Provide the (x, y) coordinate of the cell's center where the given text is located.  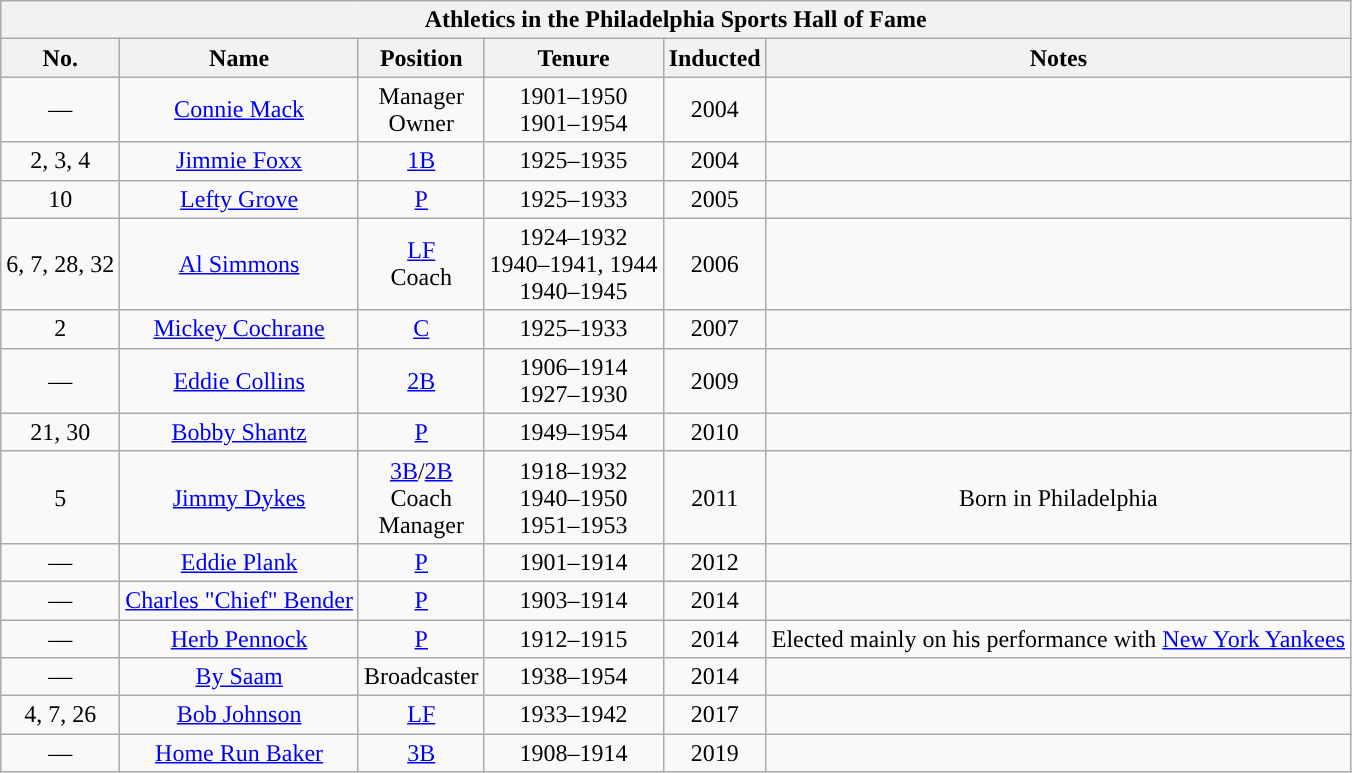
LFCoach (421, 264)
2007 (714, 329)
Name (240, 58)
2019 (714, 753)
Inducted (714, 58)
4, 7, 26 (60, 715)
Eddie Collins (240, 380)
Bobby Shantz (240, 432)
Notes (1058, 58)
1901–1914 (574, 562)
1908–1914 (574, 753)
5 (60, 497)
Tenure (574, 58)
Jimmy Dykes (240, 497)
Broadcaster (421, 677)
Athletics in the Philadelphia Sports Hall of Fame (676, 20)
Eddie Plank (240, 562)
ManagerOwner (421, 110)
Al Simmons (240, 264)
2010 (714, 432)
2, 3, 4 (60, 161)
2012 (714, 562)
1918–19321940–19501951–1953 (574, 497)
Elected mainly on his performance with New York Yankees (1058, 639)
1925–1935 (574, 161)
6, 7, 28, 32 (60, 264)
2011 (714, 497)
Jimmie Foxx (240, 161)
21, 30 (60, 432)
By Saam (240, 677)
1B (421, 161)
1938–1954 (574, 677)
3B/2BCoachManager (421, 497)
2017 (714, 715)
1912–1915 (574, 639)
Mickey Cochrane (240, 329)
Herb Pennock (240, 639)
Position (421, 58)
2006 (714, 264)
LF (421, 715)
Home Run Baker (240, 753)
C (421, 329)
2005 (714, 199)
No. (60, 58)
2 (60, 329)
Bob Johnson (240, 715)
1906–19141927–1930 (574, 380)
Born in Philadelphia (1058, 497)
10 (60, 199)
1949–1954 (574, 432)
Connie Mack (240, 110)
1933–1942 (574, 715)
1924–19321940–1941, 19441940–1945 (574, 264)
Charles "Chief" Bender (240, 600)
Lefty Grove (240, 199)
2B (421, 380)
2009 (714, 380)
1903–1914 (574, 600)
3B (421, 753)
1901–19501901–1954 (574, 110)
